Return the (x, y) coordinate for the center point of the cell that contains the specified text.  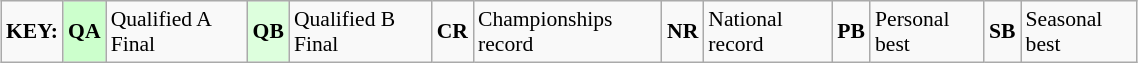
CR (452, 32)
KEY: (32, 32)
Qualified A Final (177, 32)
Personal best (927, 32)
SB (1002, 32)
QB (268, 32)
Championships record (568, 32)
National record (768, 32)
NR (682, 32)
Seasonal best (1079, 32)
QA (84, 32)
PB (851, 32)
Qualified B Final (360, 32)
